Pinpoint the cell where the given text exists, returning its [x, y] midpoint coordinate. 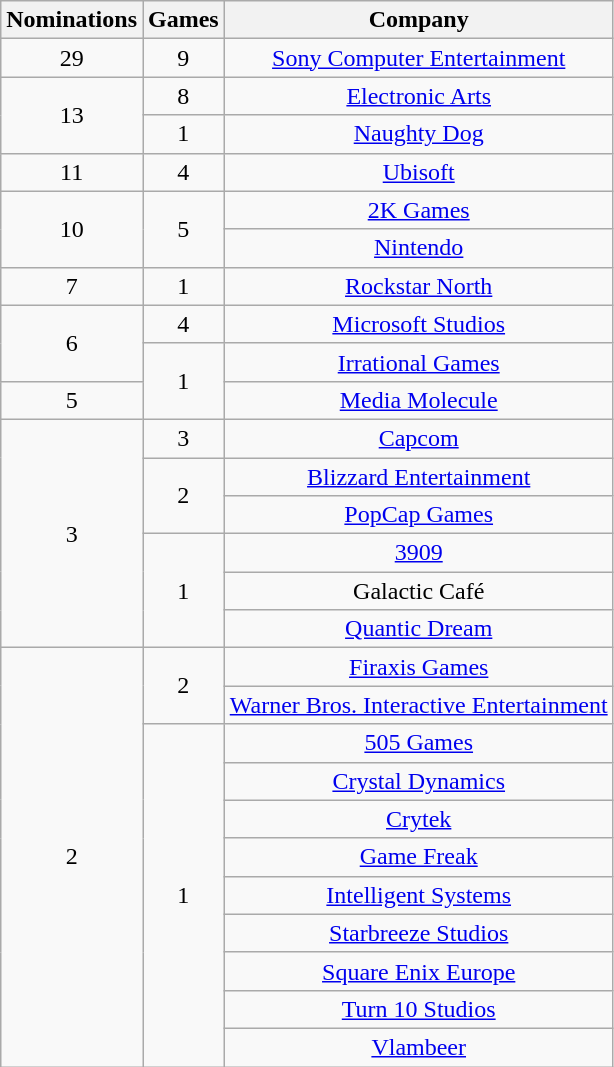
Vlambeer [418, 1047]
3909 [418, 553]
Game Freak [418, 857]
Warner Bros. Interactive Entertainment [418, 705]
Crystal Dynamics [418, 781]
Crytek [418, 819]
Turn 10 Studios [418, 1009]
11 [72, 172]
Square Enix Europe [418, 971]
10 [72, 229]
7 [72, 286]
Irrational Games [418, 362]
Firaxis Games [418, 667]
Naughty Dog [418, 134]
29 [72, 58]
6 [72, 343]
Microsoft Studios [418, 324]
Media Molecule [418, 400]
Capcom [418, 438]
Company [418, 20]
2K Games [418, 210]
Intelligent Systems [418, 895]
Games [183, 20]
13 [72, 115]
Nominations [72, 20]
Electronic Arts [418, 96]
505 Games [418, 743]
Blizzard Entertainment [418, 477]
Sony Computer Entertainment [418, 58]
Ubisoft [418, 172]
Galactic Café [418, 591]
PopCap Games [418, 515]
9 [183, 58]
Starbreeze Studios [418, 933]
Nintendo [418, 248]
Quantic Dream [418, 629]
8 [183, 96]
Rockstar North [418, 286]
